Capture the cell that displays the provided text and extract its [x, y] central coordinate. 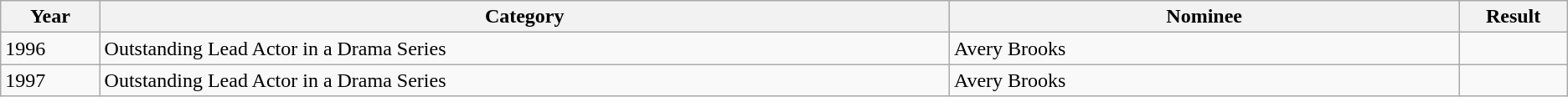
Result [1513, 17]
Category [524, 17]
1996 [50, 48]
Nominee [1204, 17]
1997 [50, 80]
Year [50, 17]
